Output the [x, y] coordinate of the center of the cell containing the given text.  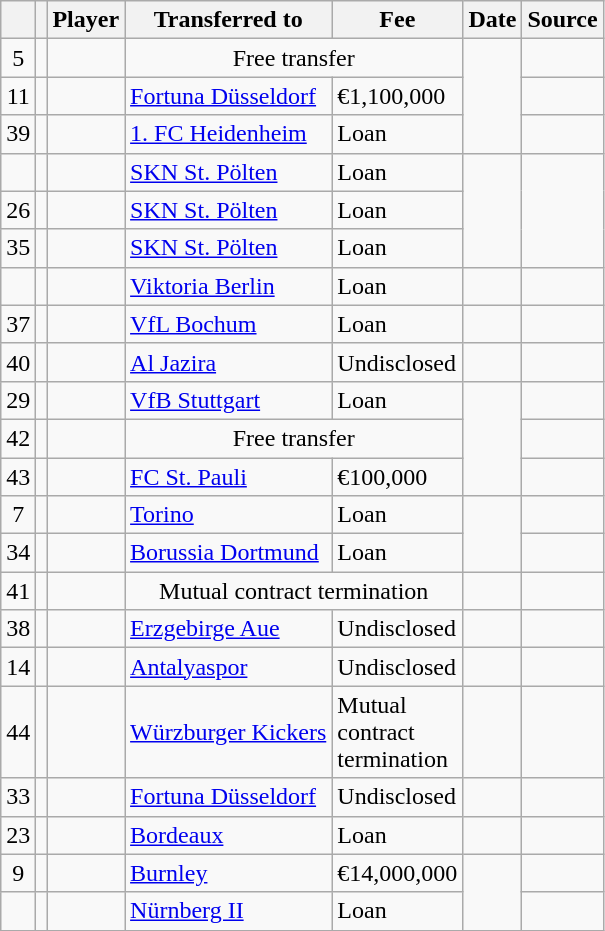
Al Jazira [228, 362]
Fee [398, 20]
38 [18, 629]
Würzburger Kickers [228, 732]
37 [18, 324]
€14,000,000 [398, 873]
Antalyaspor [228, 667]
€1,100,000 [398, 96]
Nürnberg II [228, 911]
29 [18, 400]
42 [18, 438]
39 [18, 134]
Burnley [228, 873]
Player [86, 20]
1. FC Heidenheim [228, 134]
35 [18, 248]
VfB Stuttgart [228, 400]
33 [18, 797]
Borussia Dortmund [228, 553]
Source [562, 20]
Torino [228, 515]
14 [18, 667]
34 [18, 553]
11 [18, 96]
44 [18, 732]
40 [18, 362]
Viktoria Berlin [228, 286]
41 [18, 591]
FC St. Pauli [228, 477]
Bordeaux [228, 835]
43 [18, 477]
Erzgebirge Aue [228, 629]
€100,000 [398, 477]
9 [18, 873]
5 [18, 58]
Date [492, 20]
Transferred to [228, 20]
26 [18, 210]
23 [18, 835]
7 [18, 515]
VfL Bochum [228, 324]
